Return the (X, Y) coordinate for the center point of the cell that contains the specified text.  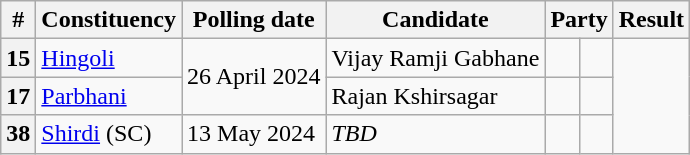
26 April 2024 (254, 77)
13 May 2024 (254, 134)
17 (18, 96)
Vijay Ramji Gabhane (436, 58)
Party (579, 20)
15 (18, 58)
38 (18, 134)
# (18, 20)
Shirdi (SC) (109, 134)
Constituency (109, 20)
Polling date (254, 20)
Candidate (436, 20)
TBD (436, 134)
Parbhani (109, 96)
Hingoli (109, 58)
Result (651, 20)
Rajan Kshirsagar (436, 96)
